Provide the [x, y] coordinate of the cell's center where the given text is located.  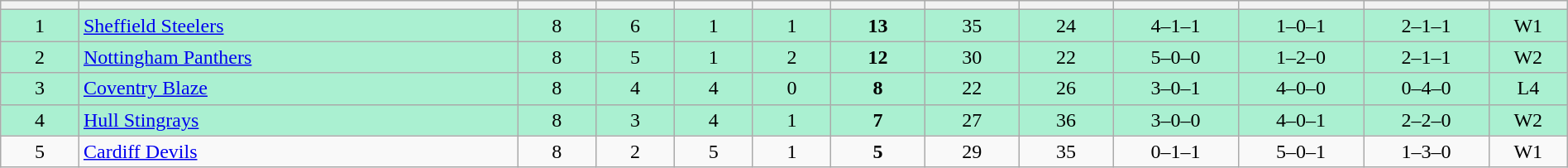
4–1–1 [1176, 26]
Hull Stingrays [298, 120]
36 [1066, 120]
26 [1066, 89]
0 [792, 89]
27 [972, 120]
Cardiff Devils [298, 151]
0–1–1 [1176, 151]
4–0–1 [1301, 120]
L4 [1528, 89]
0–4–0 [1427, 89]
3–0–1 [1176, 89]
29 [972, 151]
7 [878, 120]
Sheffield Steelers [298, 26]
30 [972, 57]
1–2–0 [1301, 57]
5–0–0 [1176, 57]
1–0–1 [1301, 26]
2–2–0 [1427, 120]
13 [878, 26]
5–0–1 [1301, 151]
4–0–0 [1301, 89]
1–3–0 [1427, 151]
Nottingham Panthers [298, 57]
6 [635, 26]
24 [1066, 26]
Coventry Blaze [298, 89]
12 [878, 57]
3–0–0 [1176, 120]
